Output the (X, Y) coordinate of the center of the cell containing the given text.  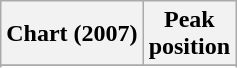
Peakposition (189, 34)
Chart (2007) (72, 34)
